Scan for the cell matching the given text and deliver its (X, Y) coordinate at center. 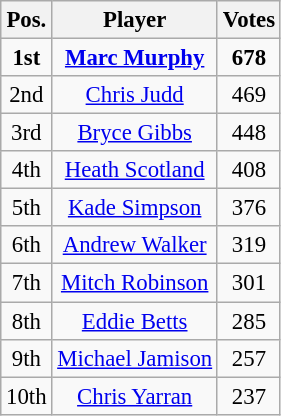
10th (26, 396)
Marc Murphy (135, 58)
7th (26, 283)
4th (26, 170)
Bryce Gibbs (135, 133)
678 (248, 58)
5th (26, 208)
Mitch Robinson (135, 283)
Player (135, 20)
Eddie Betts (135, 321)
9th (26, 358)
Michael Jamison (135, 358)
319 (248, 245)
3rd (26, 133)
Kade Simpson (135, 208)
Heath Scotland (135, 170)
Chris Yarran (135, 396)
2nd (26, 95)
257 (248, 358)
Pos. (26, 20)
301 (248, 283)
Andrew Walker (135, 245)
448 (248, 133)
8th (26, 321)
6th (26, 245)
Chris Judd (135, 95)
285 (248, 321)
469 (248, 95)
Votes (248, 20)
237 (248, 396)
1st (26, 58)
408 (248, 170)
376 (248, 208)
